Return (X, Y) of the center of cell containing provided text 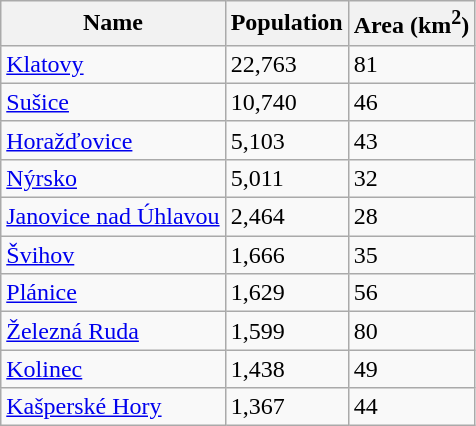
1,438 (286, 369)
Kolinec (113, 369)
1,367 (286, 407)
44 (412, 407)
Area (km2) (412, 24)
Klatovy (113, 64)
56 (412, 293)
Plánice (113, 293)
1,629 (286, 293)
5,103 (286, 140)
10,740 (286, 102)
Sušice (113, 102)
Železná Ruda (113, 331)
35 (412, 255)
Švihov (113, 255)
81 (412, 64)
Janovice nad Úhlavou (113, 217)
Kašperské Hory (113, 407)
49 (412, 369)
Population (286, 24)
1,599 (286, 331)
22,763 (286, 64)
32 (412, 178)
Name (113, 24)
Nýrsko (113, 178)
28 (412, 217)
46 (412, 102)
43 (412, 140)
1,666 (286, 255)
5,011 (286, 178)
2,464 (286, 217)
80 (412, 331)
Horažďovice (113, 140)
